Find where the given text appears and provide that cell's center as (x, y) coordinate. 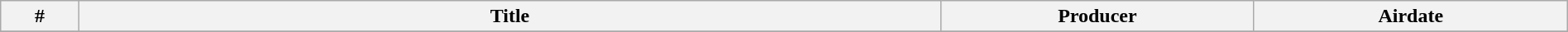
# (40, 16)
Title (509, 16)
Producer (1097, 16)
Airdate (1411, 16)
